Scan for the cell matching the given text and deliver its (x, y) coordinate at center. 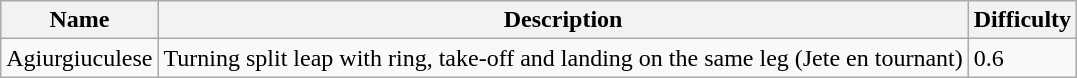
Agiurgiuculese (80, 58)
Difficulty (1022, 20)
Turning split leap with ring, take-off and landing on the same leg (Jete en tournant) (563, 58)
Name (80, 20)
0.6 (1022, 58)
Description (563, 20)
